Identify which cell holds the provided text, then report its [x, y] central coordinate. 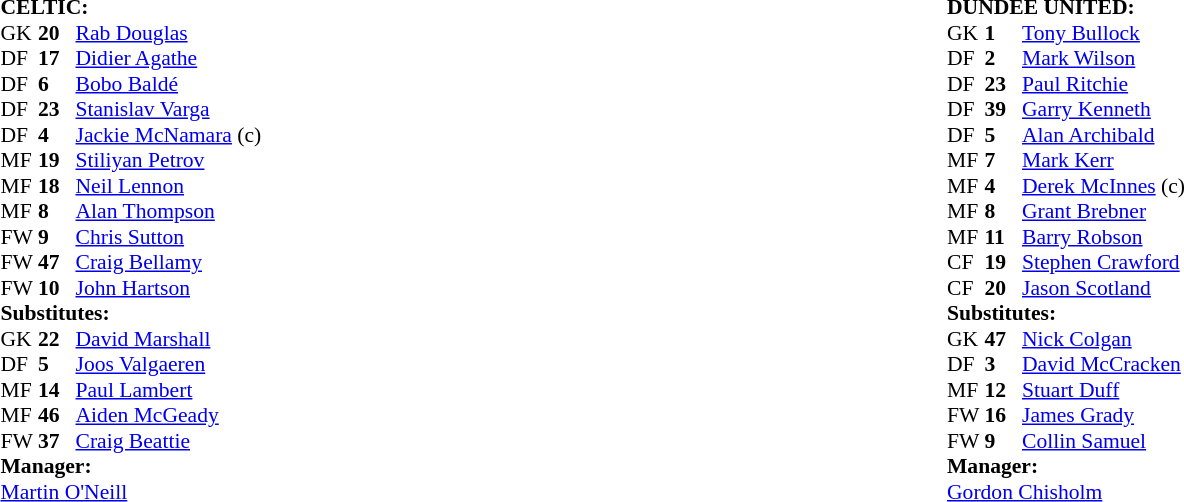
11 [1003, 237]
46 [57, 415]
Didier Agathe [169, 59]
Neil Lennon [169, 186]
Paul Lambert [169, 390]
David Marshall [169, 339]
Jackie McNamara (c) [169, 135]
6 [57, 84]
Rab Douglas [169, 33]
37 [57, 441]
12 [1003, 390]
2 [1003, 59]
10 [57, 288]
John Hartson [169, 288]
Manager: [130, 467]
18 [57, 186]
Stiliyan Petrov [169, 161]
7 [1003, 161]
39 [1003, 109]
Joos Valgaeren [169, 365]
Chris Sutton [169, 237]
Craig Bellamy [169, 263]
1 [1003, 33]
16 [1003, 415]
Craig Beattie [169, 441]
Stanislav Varga [169, 109]
Substitutes: [130, 313]
14 [57, 390]
Aiden McGeady [169, 415]
17 [57, 59]
Bobo Baldé [169, 84]
3 [1003, 365]
22 [57, 339]
Alan Thompson [169, 211]
